Search for the cell housing the specified text and yield its (x, y) center coordinate. 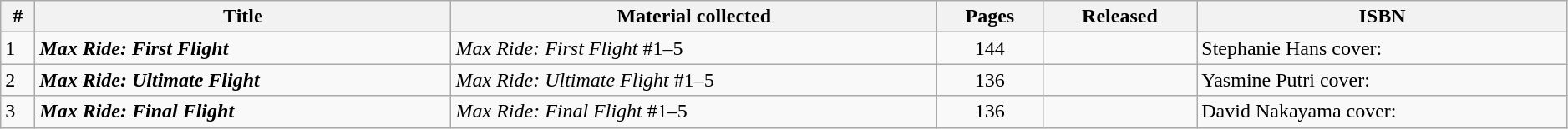
Yasmine Putri cover: (1383, 80)
1 (18, 48)
ISBN (1383, 17)
Max Ride: Final Flight #1–5 (694, 112)
Max Ride: Ultimate Flight #1–5 (694, 80)
Stephanie Hans cover: (1383, 48)
2 (18, 80)
Max Ride: First Flight #1–5 (694, 48)
144 (991, 48)
Title (243, 17)
Max Ride: Final Flight (243, 112)
# (18, 17)
3 (18, 112)
Max Ride: First Flight (243, 48)
Material collected (694, 17)
Pages (991, 17)
Max Ride: Ultimate Flight (243, 80)
David Nakayama cover: (1383, 112)
Released (1119, 17)
